Output the (x, y) coordinate of the center of the cell containing the given text.  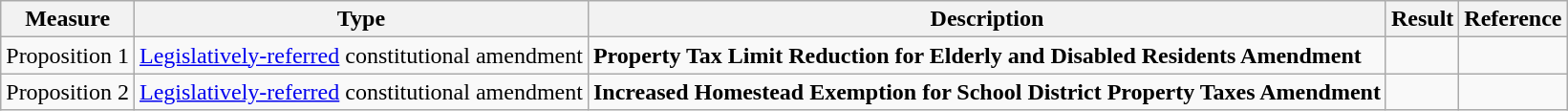
Type (361, 19)
Reference (1514, 19)
Description (986, 19)
Proposition 1 (68, 55)
Proposition 2 (68, 92)
Result (1422, 19)
Property Tax Limit Reduction for Elderly and Disabled Residents Amendment (986, 55)
Measure (68, 19)
Increased Homestead Exemption for School District Property Taxes Amendment (986, 92)
